Search for the cell housing the specified text and yield its (x, y) center coordinate. 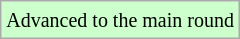
Advanced to the main round (120, 20)
